Identify which cell holds the provided text, then report its [x, y] central coordinate. 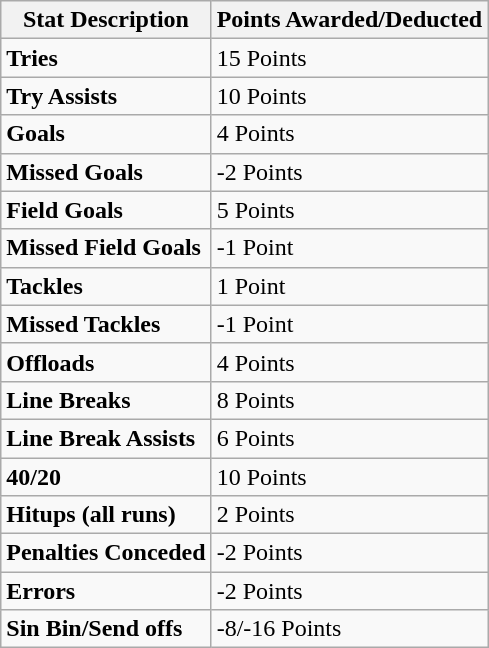
Tackles [106, 286]
Goals [106, 134]
Hitups (all runs) [106, 515]
15 Points [350, 58]
1 Point [350, 286]
Stat Description [106, 20]
Points Awarded/Deducted [350, 20]
Offloads [106, 362]
8 Points [350, 400]
Penalties Conceded [106, 553]
Errors [106, 591]
Missed Field Goals [106, 248]
5 Points [350, 210]
Try Assists [106, 96]
2 Points [350, 515]
Line Breaks [106, 400]
Tries [106, 58]
Line Break Assists [106, 438]
Sin Bin/Send offs [106, 629]
Field Goals [106, 210]
-8/-16 Points [350, 629]
Missed Tackles [106, 324]
6 Points [350, 438]
40/20 [106, 477]
Missed Goals [106, 172]
